Return [x, y] of the center of cell containing provided text 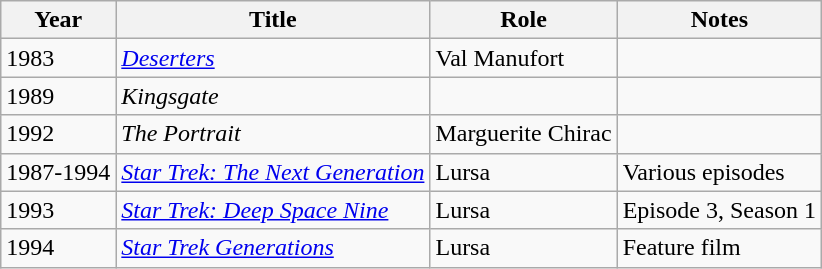
1983 [58, 58]
Deserters [273, 58]
Various episodes [719, 172]
1993 [58, 210]
Notes [719, 20]
Val Manufort [524, 58]
Year [58, 20]
Episode 3, Season 1 [719, 210]
1994 [58, 248]
Star Trek: Deep Space Nine [273, 210]
1989 [58, 96]
1987-1994 [58, 172]
Star Trek: The Next Generation [273, 172]
Kingsgate [273, 96]
Marguerite Chirac [524, 134]
1992 [58, 134]
Title [273, 20]
Role [524, 20]
The Portrait [273, 134]
Feature film [719, 248]
Star Trek Generations [273, 248]
